Provide the (x, y) coordinate of the cell's center where the given text is located.  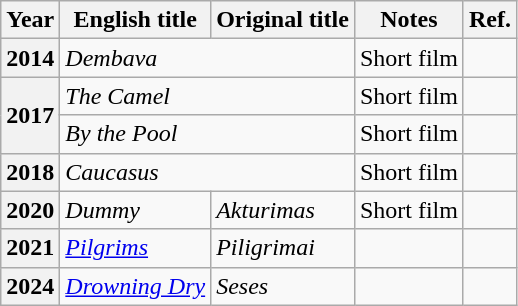
Pilgrims (136, 248)
Piligrimai (283, 248)
2021 (30, 248)
2014 (30, 58)
Dummy (136, 210)
By the Pool (208, 134)
Akturimas (283, 210)
2017 (30, 115)
Seses (283, 286)
Dembava (208, 58)
2018 (30, 172)
Year (30, 20)
Ref. (490, 20)
Notes (408, 20)
2024 (30, 286)
Original title (283, 20)
English title (136, 20)
2020 (30, 210)
The Camel (208, 96)
Caucasus (208, 172)
Drowning Dry (136, 286)
